Extract the (X, Y) coordinate from the center of the cell holding the provided text.  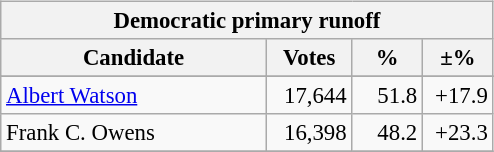
Votes (309, 58)
Albert Watson (134, 96)
Frank C. Owens (134, 133)
48.2 (388, 133)
+23.3 (458, 133)
17,644 (309, 96)
+17.9 (458, 96)
±% (458, 58)
Candidate (134, 58)
Democratic primary runoff (247, 21)
16,398 (309, 133)
51.8 (388, 96)
% (388, 58)
